Pinpoint the cell where the given text exists, returning its [X, Y] midpoint coordinate. 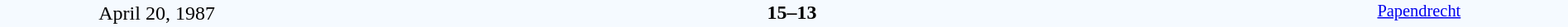
15–13 [791, 12]
Papendrecht [1419, 13]
April 20, 1987 [157, 13]
